Return (x, y) of the center of cell containing provided text 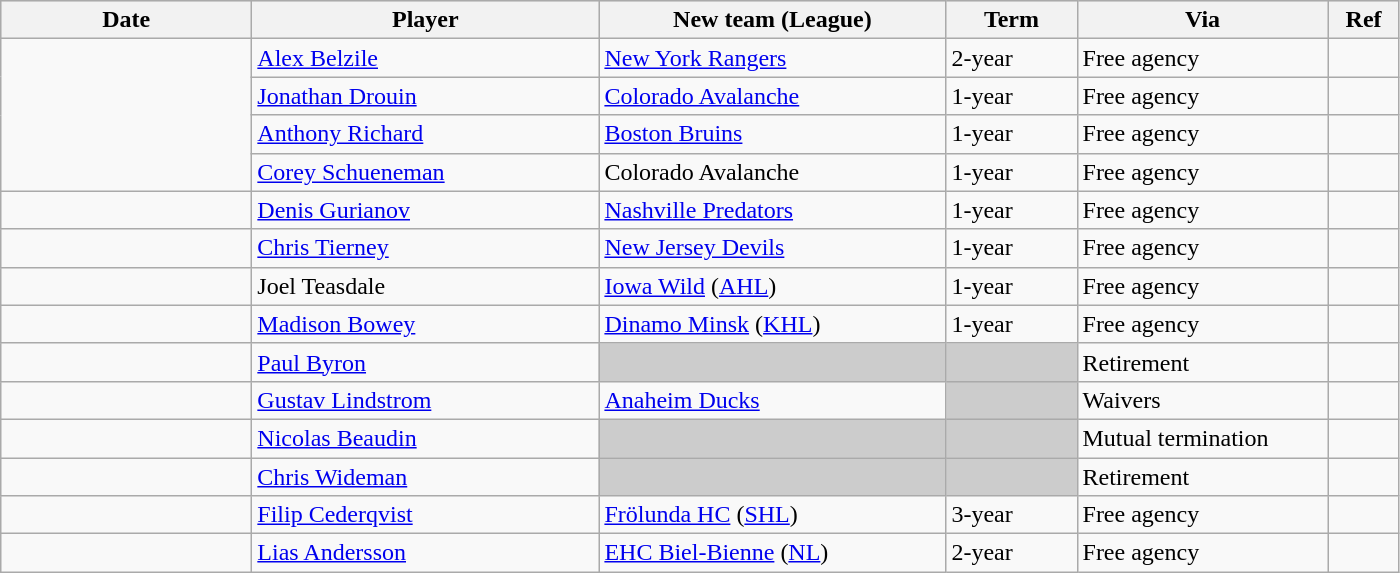
Frölunda HC (SHL) (772, 515)
Anthony Richard (426, 134)
Player (426, 20)
Corey Schueneman (426, 172)
Ref (1364, 20)
Anaheim Ducks (772, 400)
Joel Teasdale (426, 286)
Paul Byron (426, 362)
Iowa Wild (AHL) (772, 286)
Gustav Lindstrom (426, 400)
Alex Belzile (426, 58)
Waivers (1202, 400)
Boston Bruins (772, 134)
Denis Gurianov (426, 210)
Mutual termination (1202, 438)
Term (1012, 20)
New Jersey Devils (772, 248)
Nashville Predators (772, 210)
Date (126, 20)
New York Rangers (772, 58)
Madison Bowey (426, 324)
Lias Andersson (426, 553)
Nicolas Beaudin (426, 438)
3-year (1012, 515)
Chris Wideman (426, 477)
Dinamo Minsk (KHL) (772, 324)
New team (League) (772, 20)
Chris Tierney (426, 248)
EHC Biel-Bienne (NL) (772, 553)
Filip Cederqvist (426, 515)
Jonathan Drouin (426, 96)
Via (1202, 20)
